From the cell containing the given text, extract its center point as (X, Y) coordinate. 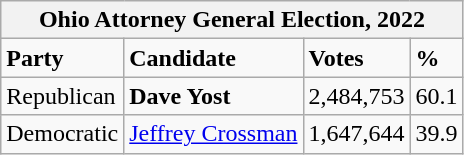
Ohio Attorney General Election, 2022 (232, 20)
Candidate (214, 58)
% (436, 58)
Party (62, 58)
1,647,644 (356, 134)
Votes (356, 58)
Republican (62, 96)
39.9 (436, 134)
Dave Yost (214, 96)
60.1 (436, 96)
Democratic (62, 134)
2,484,753 (356, 96)
Jeffrey Crossman (214, 134)
